Return the (x, y) coordinate for the center point of the cell that contains the specified text.  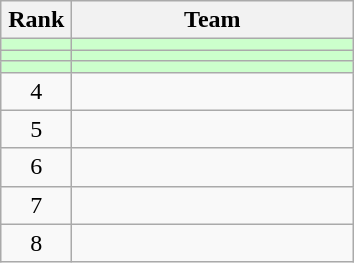
8 (36, 243)
6 (36, 167)
Team (212, 20)
Rank (36, 20)
5 (36, 129)
7 (36, 205)
4 (36, 91)
